Output the [x, y] coordinate of the center of the cell containing the given text.  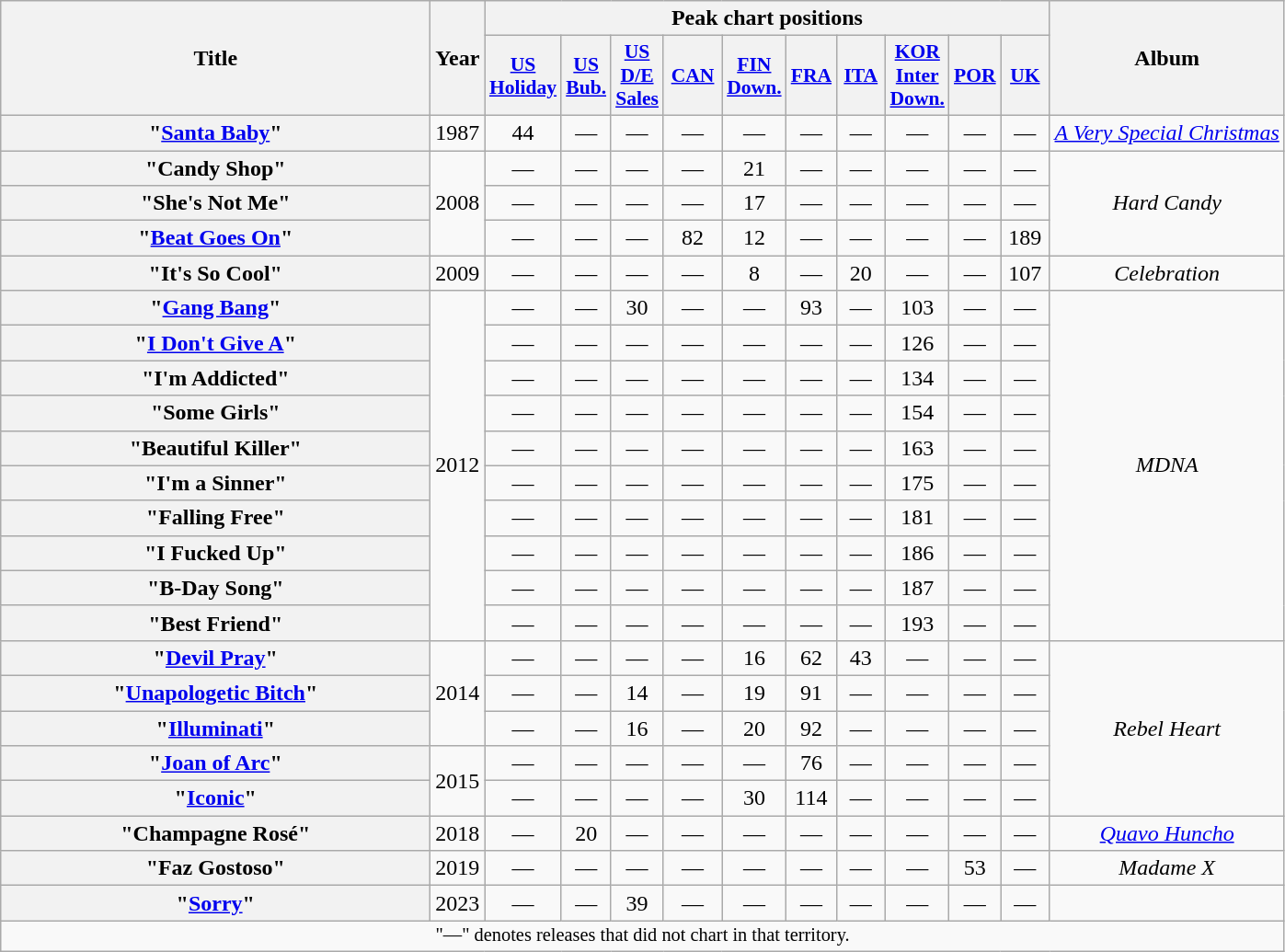
"Devil Pray" [215, 658]
8 [754, 273]
163 [917, 448]
175 [917, 483]
Quavo Huncho [1166, 833]
CAN [693, 75]
21 [754, 168]
"I'm a Sinner" [215, 483]
Celebration [1166, 273]
181 [917, 518]
USHoliday [522, 75]
"Sorry" [215, 903]
44 [522, 132]
Title [215, 59]
"I'm Addicted" [215, 378]
POR [975, 75]
91 [811, 693]
43 [861, 658]
2019 [458, 868]
"B-Day Song" [215, 588]
93 [811, 308]
186 [917, 553]
2008 [458, 203]
FRA [811, 75]
FINDown. [754, 75]
114 [811, 798]
53 [975, 868]
2023 [458, 903]
"—" denotes releases that did not chart in that territory. [643, 936]
82 [693, 238]
Madame X [1166, 868]
1987 [458, 132]
134 [917, 378]
A Very Special Christmas [1166, 132]
193 [917, 623]
2009 [458, 273]
"Some Girls" [215, 413]
39 [637, 903]
"Joan of Arc" [215, 763]
126 [917, 343]
2018 [458, 833]
12 [754, 238]
"Candy Shop" [215, 168]
92 [811, 728]
2014 [458, 693]
187 [917, 588]
"Gang Bang" [215, 308]
107 [1025, 273]
154 [917, 413]
Year [458, 59]
"Unapologetic Bitch" [215, 693]
19 [754, 693]
2015 [458, 781]
USBub. [586, 75]
Hard Candy [1166, 203]
"I Fucked Up" [215, 553]
2012 [458, 465]
ITA [861, 75]
"Best Friend" [215, 623]
Peak chart positions [767, 18]
17 [754, 203]
MDNA [1166, 465]
76 [811, 763]
UK [1025, 75]
"Beautiful Killer" [215, 448]
"She's Not Me" [215, 203]
Album [1166, 59]
Rebel Heart [1166, 728]
62 [811, 658]
"Champagne Rosé" [215, 833]
"Iconic" [215, 798]
"Faz Gostoso" [215, 868]
"Illuminati" [215, 728]
"It's So Cool" [215, 273]
USD/ESales [637, 75]
"Santa Baby" [215, 132]
"Beat Goes On" [215, 238]
14 [637, 693]
103 [917, 308]
"Falling Free" [215, 518]
189 [1025, 238]
"I Don't Give A" [215, 343]
KORInterDown. [917, 75]
